Find where the given text appears and provide that cell's center as (X, Y) coordinate. 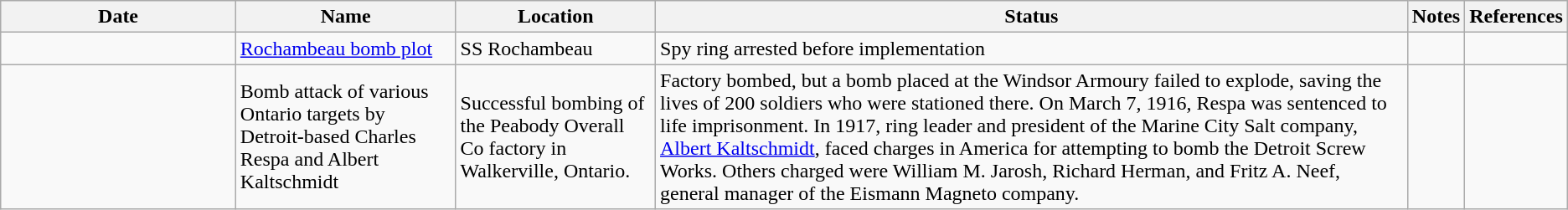
References (1516, 17)
Rochambeau bomb plot (345, 49)
Name (345, 17)
Spy ring arrested before implementation (1032, 49)
Notes (1436, 17)
SS Rochambeau (555, 49)
Date (119, 17)
Location (555, 17)
Bomb attack of various Ontario targets by Detroit-based Charles Respa and Albert Kaltschmidt (345, 137)
Status (1032, 17)
Successful bombing of the Peabody Overall Co factory in Walkerville, Ontario. (555, 137)
